Determine the [x, y] coordinate at the center of the cell enclosing the given text.  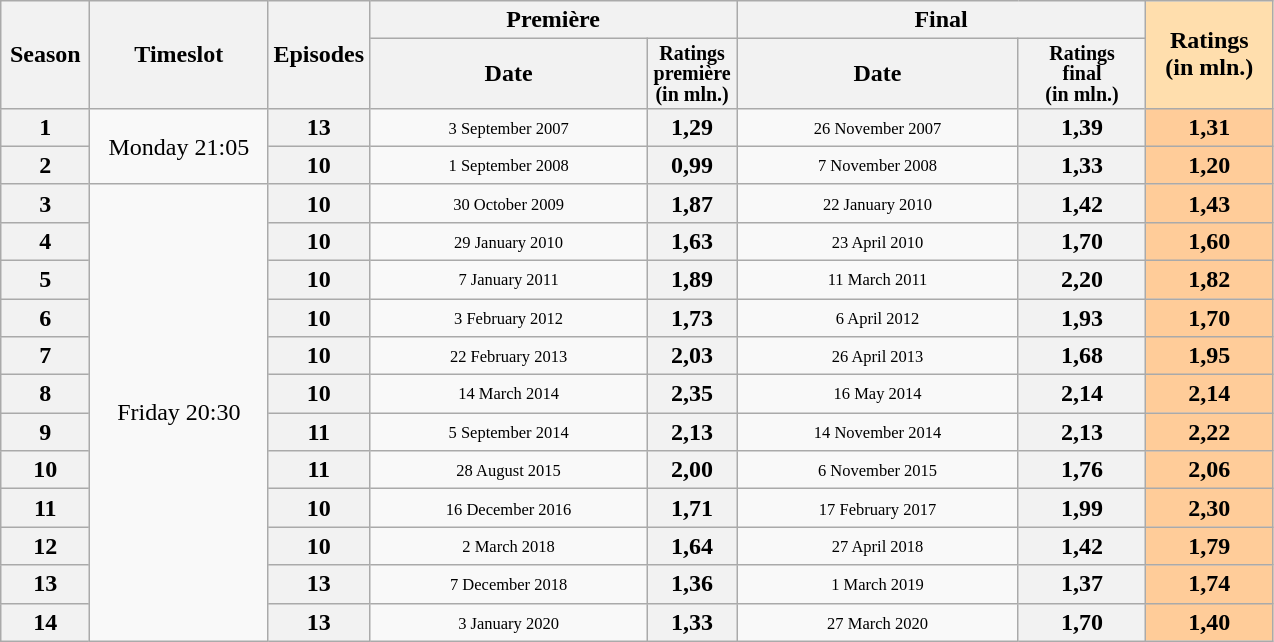
3 September 2007 [509, 127]
9 [46, 432]
7 January 2011 [509, 280]
1,29 [692, 127]
27 April 2018 [878, 546]
1 March 2019 [878, 584]
2,06 [1210, 470]
6 November 2015 [878, 470]
11 March 2011 [878, 280]
1,76 [1082, 470]
14 November 2014 [878, 432]
Ratingspremière(in mln.) [692, 74]
1 [46, 127]
23 April 2010 [878, 241]
7 November 2008 [878, 165]
Friday 20:30 [179, 412]
5 September 2014 [509, 432]
1,68 [1082, 356]
3 January 2020 [509, 622]
1,95 [1210, 356]
Episodes [319, 55]
2 [46, 165]
1,36 [692, 584]
16 May 2014 [878, 394]
7 [46, 356]
0,99 [692, 165]
Final [942, 20]
8 [46, 394]
1,64 [692, 546]
1,73 [692, 318]
1,39 [1082, 127]
2 March 2018 [509, 546]
Ratingsfinal(in mln.) [1082, 74]
Season [46, 55]
2,03 [692, 356]
16 December 2016 [509, 508]
29 January 2010 [509, 241]
1,37 [1082, 584]
2,20 [1082, 280]
2,30 [1210, 508]
1 September 2008 [509, 165]
1,60 [1210, 241]
28 August 2015 [509, 470]
1,99 [1082, 508]
2,22 [1210, 432]
1,87 [692, 203]
1,93 [1082, 318]
Timeslot [179, 55]
26 November 2007 [878, 127]
4 [46, 241]
1,63 [692, 241]
5 [46, 280]
27 March 2020 [878, 622]
1,74 [1210, 584]
2,35 [692, 394]
17 February 2017 [878, 508]
1,71 [692, 508]
1,31 [1210, 127]
3 [46, 203]
30 October 2009 [509, 203]
Ratings(in mln.) [1210, 55]
14 March 2014 [509, 394]
12 [46, 546]
14 [46, 622]
Monday 21:05 [179, 146]
22 January 2010 [878, 203]
1,89 [692, 280]
1,40 [1210, 622]
6 [46, 318]
3 February 2012 [509, 318]
7 December 2018 [509, 584]
1,79 [1210, 546]
26 April 2013 [878, 356]
1,43 [1210, 203]
22 February 2013 [509, 356]
6 April 2012 [878, 318]
1,82 [1210, 280]
1,20 [1210, 165]
Première [554, 20]
2,00 [692, 470]
